Capture the cell that displays the provided text and extract its [X, Y] central coordinate. 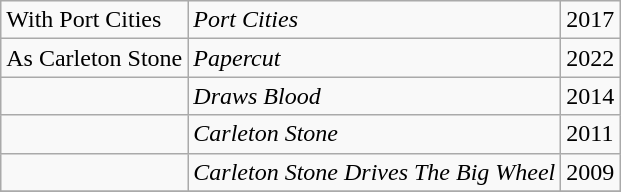
Port Cities [374, 20]
2014 [590, 96]
Draws Blood [374, 96]
2009 [590, 172]
2017 [590, 20]
2011 [590, 134]
With Port Cities [94, 20]
2022 [590, 58]
As Carleton Stone [94, 58]
Carleton Stone [374, 134]
Carleton Stone Drives The Big Wheel [374, 172]
Papercut [374, 58]
